Capture the cell that displays the provided text and extract its (X, Y) central coordinate. 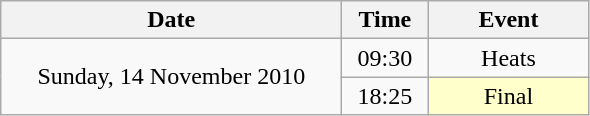
Event (508, 20)
Heats (508, 58)
18:25 (385, 96)
Date (172, 20)
09:30 (385, 58)
Final (508, 96)
Sunday, 14 November 2010 (172, 77)
Time (385, 20)
